Determine the (X, Y) coordinate at the center of the cell enclosing the given text.  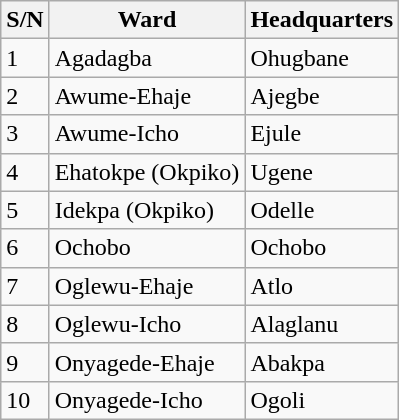
Oglewu-Icho (147, 324)
Ajegbe (322, 96)
Oglewu-Ehaje (147, 286)
Atlo (322, 286)
5 (25, 210)
Odelle (322, 210)
Ejule (322, 134)
Awume-Icho (147, 134)
S/N (25, 20)
Awume-Ehaje (147, 96)
8 (25, 324)
Ugene (322, 172)
Ward (147, 20)
3 (25, 134)
Ohugbane (322, 58)
10 (25, 400)
9 (25, 362)
Ehatokpe (Okpiko) (147, 172)
Onyagede-Icho (147, 400)
Idekpa (Okpiko) (147, 210)
7 (25, 286)
Onyagede-Ehaje (147, 362)
4 (25, 172)
1 (25, 58)
6 (25, 248)
Agadagba (147, 58)
Headquarters (322, 20)
Ogoli (322, 400)
Alaglanu (322, 324)
Abakpa (322, 362)
2 (25, 96)
